Capture the cell that displays the provided text and extract its (x, y) central coordinate. 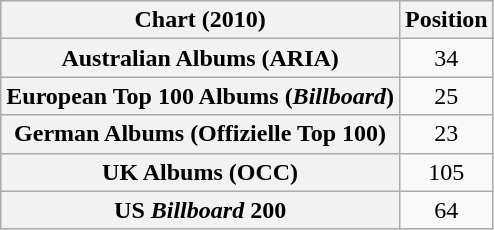
US Billboard 200 (200, 210)
Australian Albums (ARIA) (200, 58)
23 (446, 134)
Chart (2010) (200, 20)
64 (446, 210)
105 (446, 172)
34 (446, 58)
German Albums (Offizielle Top 100) (200, 134)
European Top 100 Albums (Billboard) (200, 96)
Position (446, 20)
UK Albums (OCC) (200, 172)
25 (446, 96)
